Find where the given text appears and provide that cell's center as [x, y] coordinate. 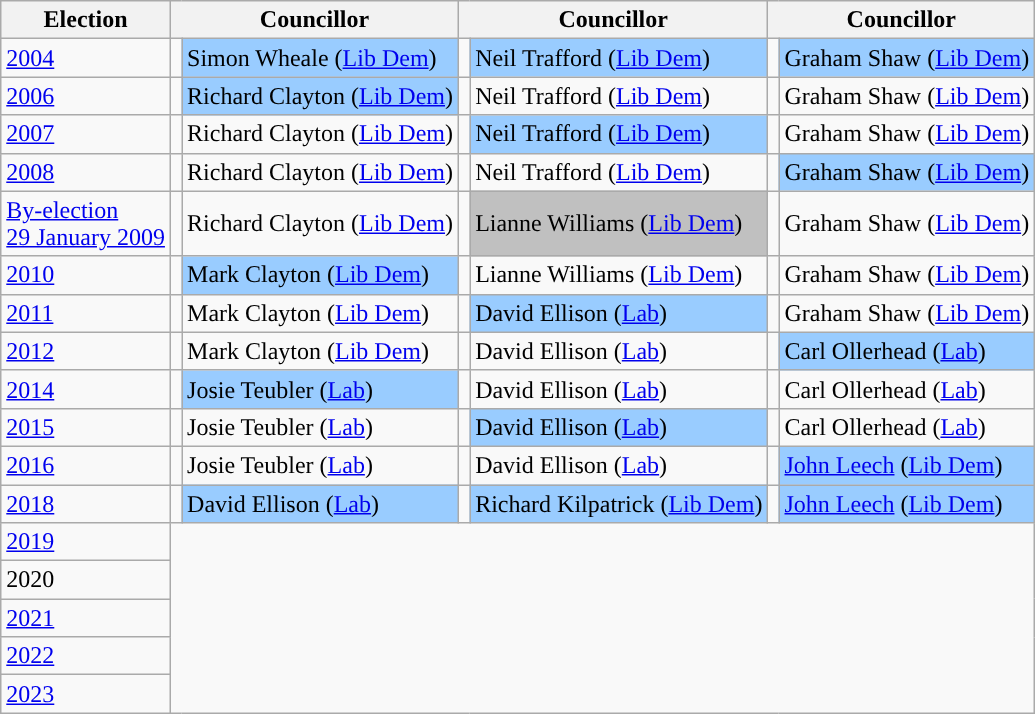
2008 [86, 172]
Election [86, 20]
2020 [86, 580]
2014 [86, 389]
2012 [86, 351]
2006 [86, 96]
2022 [86, 656]
2007 [86, 134]
Simon Wheale (Lib Dem) [320, 58]
2018 [86, 503]
2016 [86, 465]
2004 [86, 58]
2010 [86, 275]
Richard Kilpatrick (Lib Dem) [619, 503]
2011 [86, 313]
2023 [86, 694]
By-election29 January 2009 [86, 224]
2019 [86, 542]
2015 [86, 427]
2021 [86, 618]
